From the cell containing the given text, extract its center point as (x, y) coordinate. 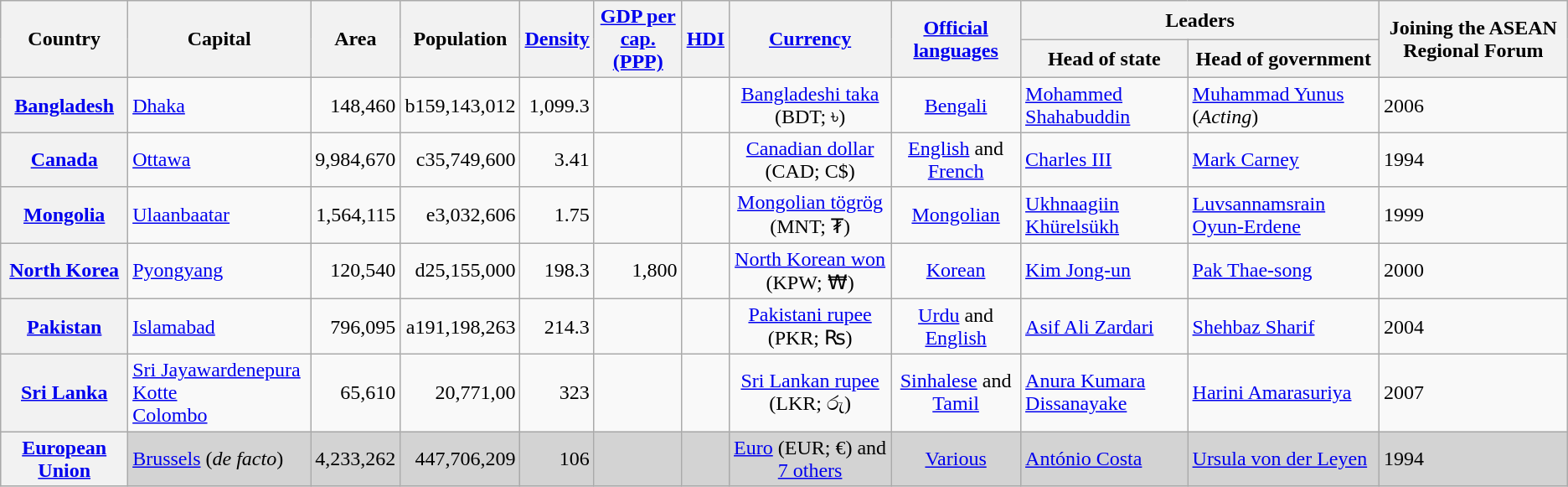
Canada (64, 159)
1999 (1474, 215)
HDI (705, 39)
Ottawa (219, 159)
Sri Lanka (64, 393)
Ukhnaagiin Khürelsükh (1105, 215)
447,706,209 (461, 459)
1,564,115 (355, 215)
Brussels (de facto) (219, 459)
Muhammad Yunus (Acting) (1283, 106)
Mongolian tögrög(MNT; ₮) (811, 215)
Population (461, 39)
2007 (1474, 393)
214.3 (557, 327)
Mohammed Shahabuddin (1105, 106)
1.75 (557, 215)
Mark Carney (1283, 159)
65,610 (355, 393)
Leaders (1200, 20)
9,984,670 (355, 159)
Euro (EUR; €) and 7 others (811, 459)
Joining the ASEAN Regional Forum (1474, 39)
1,099.3 (557, 106)
Shehbaz Sharif (1283, 327)
Bengali (957, 106)
796,095 (355, 327)
Bangladeshi taka(BDT; ৳) (811, 106)
Ursula von der Leyen (1283, 459)
North Korean won(KPW; ₩) (811, 272)
North Korea (64, 272)
English and French (957, 159)
a191,198,263 (461, 327)
Korean (957, 272)
d25,155,000 (461, 272)
GDP per cap.(PPP) (638, 39)
323 (557, 393)
Dhaka (219, 106)
Country (64, 39)
2004 (1474, 327)
Kim Jong-un (1105, 272)
e3,032,606 (461, 215)
Sri Jayawardenepura Kotte Colombo (219, 393)
106 (557, 459)
Pak Thae-song (1283, 272)
Sinhalese and Tamil (957, 393)
Official languages (957, 39)
c35,749,600 (461, 159)
Capital (219, 39)
António Costa (1105, 459)
Various (957, 459)
Bangladesh (64, 106)
2000 (1474, 272)
1,800 (638, 272)
Canadian dollar(CAD; C$) (811, 159)
120,540 (355, 272)
Ulaanbaatar (219, 215)
Asif Ali Zardari (1105, 327)
Head of state (1105, 59)
Charles III (1105, 159)
Head of government (1283, 59)
Urdu and English (957, 327)
Currency (811, 39)
Density (557, 39)
Anura Kumara Dissanayake (1105, 393)
Pyongyang (219, 272)
Area (355, 39)
Harini Amarasuriya (1283, 393)
Sri Lankan rupee(LKR; රු) (811, 393)
Mongolia (64, 215)
148,460 (355, 106)
2006 (1474, 106)
20,771,00 (461, 393)
Mongolian (957, 215)
European Union (64, 459)
Pakistan (64, 327)
Pakistani rupee(PKR; ₨) (811, 327)
198.3 (557, 272)
b159,143,012 (461, 106)
Islamabad (219, 327)
4,233,262 (355, 459)
3.41 (557, 159)
Luvsannamsrain Oyun-Erdene (1283, 215)
